Find where the given text appears and provide that cell's center as (X, Y) coordinate. 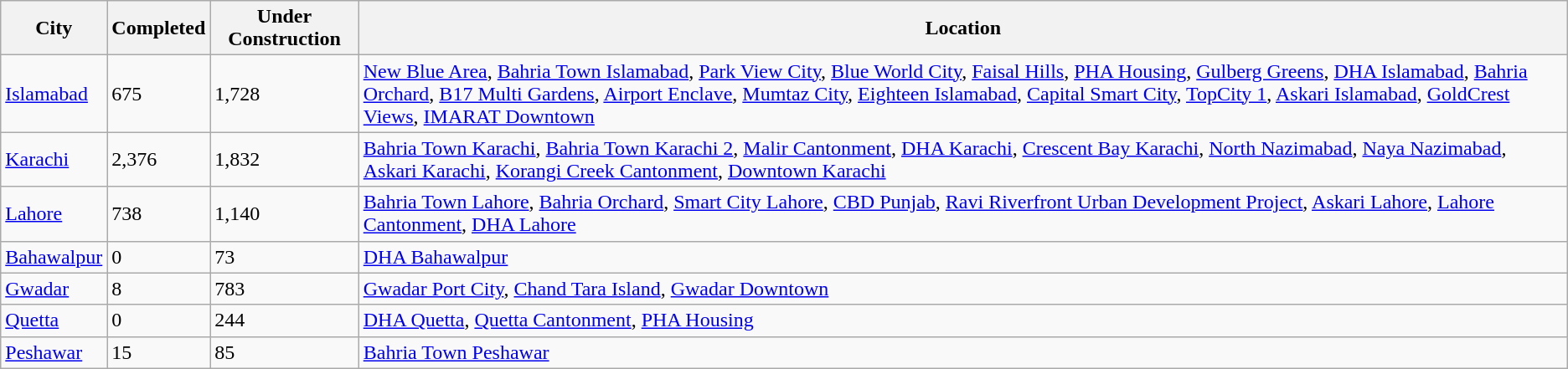
Gwadar (54, 289)
Lahore (54, 214)
2,376 (159, 159)
738 (159, 214)
Bahria Town Peshawar (963, 352)
8 (159, 289)
DHA Quetta, Quetta Cantonment, PHA Housing (963, 320)
1,140 (285, 214)
85 (285, 352)
Completed (159, 28)
244 (285, 320)
City (54, 28)
783 (285, 289)
Karachi (54, 159)
Islamabad (54, 94)
675 (159, 94)
Bahawalpur (54, 257)
Gwadar Port City, Chand Tara Island, Gwadar Downtown (963, 289)
1,728 (285, 94)
73 (285, 257)
Location (963, 28)
1,832 (285, 159)
Quetta (54, 320)
Peshawar (54, 352)
DHA Bahawalpur (963, 257)
15 (159, 352)
Under Construction (285, 28)
